Locate the cell with the specified text and output its [X, Y] center coordinate. 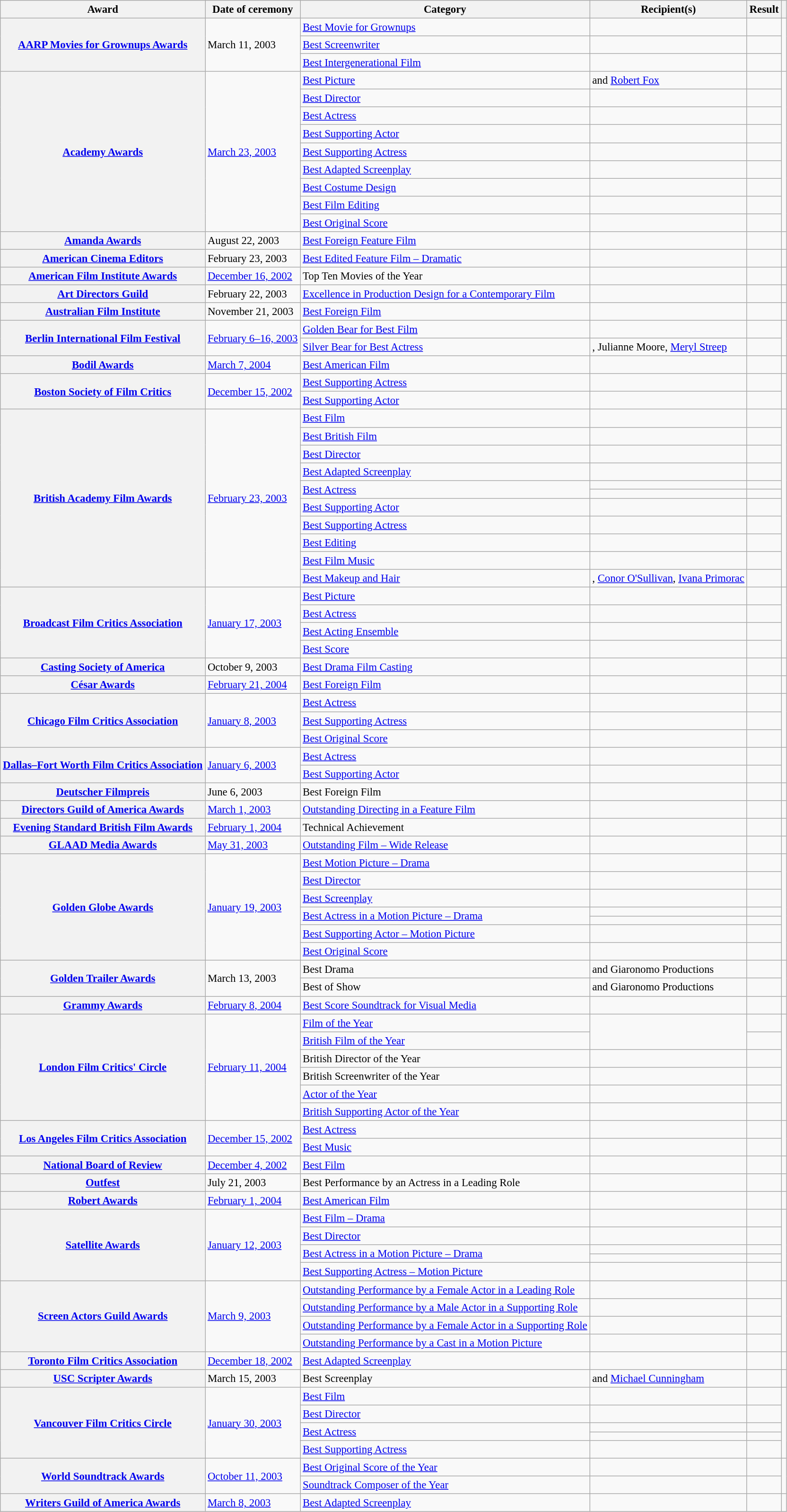
Technical Achievement [445, 827]
Best Score Soundtrack for Visual Media [445, 1005]
January 17, 2003 [253, 623]
Best Makeup and Hair [445, 578]
January 6, 2003 [253, 765]
August 22, 2003 [253, 241]
Dallas–Fort Worth Film Critics Association [103, 765]
Actor of the Year [445, 1094]
February 6–16, 2003 [253, 339]
and Michael Cunningham [668, 1379]
Best Film Music [445, 560]
Best Movie for Grownups [445, 27]
British Film of the Year [445, 1040]
Best Film Editing [445, 205]
Outstanding Performance by a Female Actor in a Leading Role [445, 1290]
Category [445, 9]
World Soundtrack Awards [103, 1477]
October 11, 2003 [253, 1477]
January 8, 2003 [253, 721]
Best Performance by an Actress in a Leading Role [445, 1183]
, Conor O'Sullivan, Ivana Primorac [668, 578]
Academy Awards [103, 151]
March 7, 2004 [253, 365]
Best of Show [445, 988]
Screen Actors Guild Awards [103, 1316]
Golden Globe Awards [103, 907]
Deutscher Filmpreis [103, 792]
October 9, 2003 [253, 667]
Best Screenwriter [445, 45]
, Julianne Moore, Meryl Streep [668, 347]
Outstanding Directing in a Feature Film [445, 810]
Best Motion Picture – Drama [445, 863]
Art Directors Guild [103, 294]
December 18, 2002 [253, 1361]
Grammy Awards [103, 1005]
Best Edited Feature Film – Dramatic [445, 258]
May 31, 2003 [253, 845]
Excellence in Production Design for a Contemporary Film [445, 294]
British Academy Film Awards [103, 498]
December 16, 2002 [253, 276]
Best Foreign Feature Film [445, 241]
February 22, 2003 [253, 294]
January 30, 2003 [253, 1423]
July 21, 2003 [253, 1183]
Australian Film Institute [103, 312]
Best Intergenerational Film [445, 63]
March 1, 2003 [253, 810]
Evening Standard British Film Awards [103, 827]
December 4, 2002 [253, 1165]
Golden Trailer Awards [103, 978]
Outstanding Performance by a Female Actor in a Supporting Role [445, 1325]
Best Original Score of the Year [445, 1468]
Outstanding Film – Wide Release [445, 845]
Best Drama [445, 970]
British Supporting Actor of the Year [445, 1112]
Best Music [445, 1147]
March 8, 2003 [253, 1503]
Recipient(s) [668, 9]
American Cinema Editors [103, 258]
November 21, 2003 [253, 312]
June 6, 2003 [253, 792]
British Screenwriter of the Year [445, 1076]
Best Supporting Actor – Motion Picture [445, 934]
February 8, 2004 [253, 1005]
Bodil Awards [103, 365]
March 9, 2003 [253, 1316]
Best Acting Ensemble [445, 632]
Best Score [445, 649]
Berlin International Film Festival [103, 339]
March 11, 2003 [253, 45]
Best British Film [445, 436]
Satellite Awards [103, 1245]
Chicago Film Critics Association [103, 721]
January 19, 2003 [253, 907]
Amanda Awards [103, 241]
Golden Bear for Best Film [445, 330]
Film of the Year [445, 1023]
Outstanding Performance by a Cast in a Motion Picture [445, 1343]
Award [103, 9]
USC Scripter Awards [103, 1379]
and Robert Fox [668, 80]
César Awards [103, 685]
Top Ten Movies of the Year [445, 276]
National Board of Review [103, 1165]
AARP Movies for Grownups Awards [103, 45]
Date of ceremony [253, 9]
Best Supporting Actress – Motion Picture [445, 1272]
Best Editing [445, 543]
February 21, 2004 [253, 685]
Best Costume Design [445, 187]
American Film Institute Awards [103, 276]
February 11, 2004 [253, 1067]
Result [764, 9]
January 12, 2003 [253, 1245]
March 23, 2003 [253, 151]
Best Film – Drama [445, 1218]
March 13, 2003 [253, 978]
Casting Society of America [103, 667]
Writers Guild of America Awards [103, 1503]
Best Drama Film Casting [445, 667]
Robert Awards [103, 1201]
Outstanding Performance by a Male Actor in a Supporting Role [445, 1307]
Silver Bear for Best Actress [445, 347]
British Director of the Year [445, 1058]
Directors Guild of America Awards [103, 810]
Soundtrack Composer of the Year [445, 1485]
Toronto Film Critics Association [103, 1361]
Los Angeles Film Critics Association [103, 1138]
March 15, 2003 [253, 1379]
Outfest [103, 1183]
Boston Society of Film Critics [103, 392]
London Film Critics' Circle [103, 1067]
GLAAD Media Awards [103, 845]
Vancouver Film Critics Circle [103, 1423]
Broadcast Film Critics Association [103, 623]
